Search for the cell housing the specified text and yield its [x, y] center coordinate. 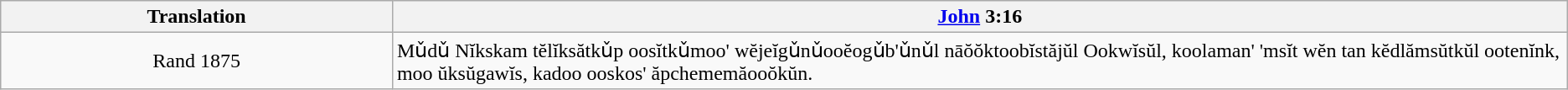
Rand 1875 [197, 61]
John 3:16 [980, 17]
Translation [197, 17]
